Determine the [x, y] coordinate at the center of the cell enclosing the given text.  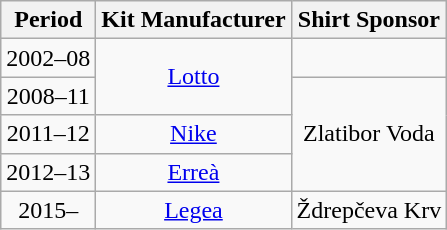
Nike [194, 134]
Zlatibor Voda [369, 134]
Legea [194, 210]
2015– [48, 210]
2008–11 [48, 96]
Ždrepčeva Krv [369, 210]
Erreà [194, 172]
2002–08 [48, 58]
2012–13 [48, 172]
2011–12 [48, 134]
Shirt Sponsor [369, 20]
Lotto [194, 77]
Period [48, 20]
Kit Manufacturer [194, 20]
